Search for the cell housing the specified text and yield its (X, Y) center coordinate. 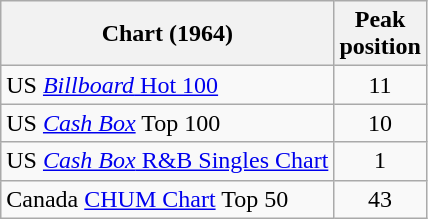
Chart (1964) (168, 34)
US Cash Box R&B Singles Chart (168, 161)
US Cash Box Top 100 (168, 123)
US Billboard Hot 100 (168, 85)
1 (380, 161)
Peakposition (380, 34)
11 (380, 85)
43 (380, 199)
Canada CHUM Chart Top 50 (168, 199)
10 (380, 123)
